Extract the (X, Y) coordinate from the center of the cell holding the provided text.  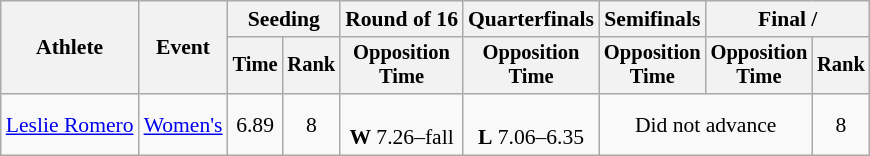
Semifinals (652, 19)
Time (256, 66)
W 7.26–fall (402, 124)
Event (184, 48)
Leslie Romero (70, 124)
Seeding (284, 19)
L 7.06–6.35 (531, 124)
Final / (788, 19)
Did not advance (706, 124)
Round of 16 (402, 19)
Women's (184, 124)
Athlete (70, 48)
Quarterfinals (531, 19)
6.89 (256, 124)
